Pinpoint the cell where the given text exists, returning its [X, Y] midpoint coordinate. 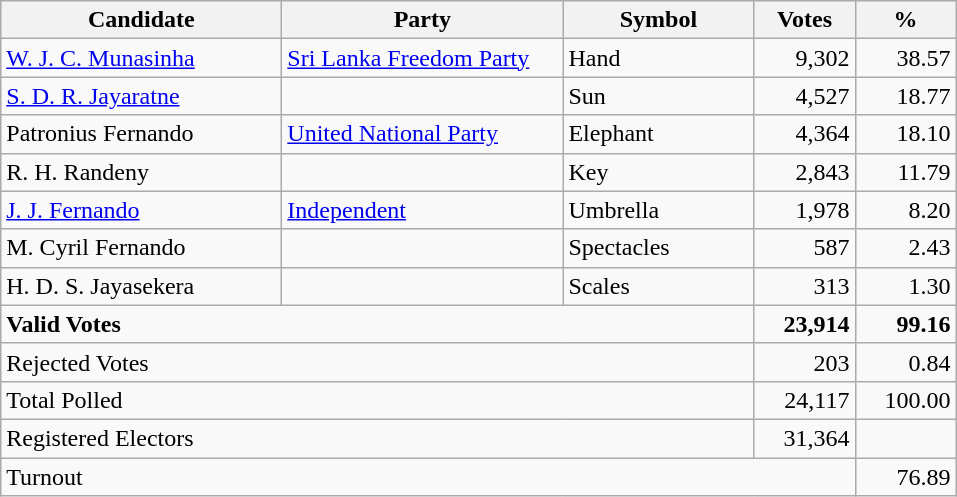
Umbrella [658, 210]
Votes [804, 20]
18.10 [906, 134]
2,843 [804, 172]
Key [658, 172]
R. H. Randeny [142, 172]
Party [422, 20]
99.16 [906, 324]
Valid Votes [378, 324]
76.89 [906, 477]
Spectacles [658, 248]
31,364 [804, 438]
0.84 [906, 362]
Rejected Votes [378, 362]
587 [804, 248]
J. J. Fernando [142, 210]
Turnout [428, 477]
Registered Electors [378, 438]
1.30 [906, 286]
24,117 [804, 400]
Sri Lanka Freedom Party [422, 58]
% [906, 20]
Patronius Fernando [142, 134]
203 [804, 362]
Hand [658, 58]
United National Party [422, 134]
9,302 [804, 58]
Elephant [658, 134]
Sun [658, 96]
1,978 [804, 210]
313 [804, 286]
100.00 [906, 400]
S. D. R. Jayaratne [142, 96]
4,364 [804, 134]
Symbol [658, 20]
38.57 [906, 58]
18.77 [906, 96]
4,527 [804, 96]
23,914 [804, 324]
11.79 [906, 172]
H. D. S. Jayasekera [142, 286]
8.20 [906, 210]
2.43 [906, 248]
Candidate [142, 20]
M. Cyril Fernando [142, 248]
Total Polled [378, 400]
W. J. C. Munasinha [142, 58]
Independent [422, 210]
Scales [658, 286]
